From the cell containing the given text, extract its center point as (X, Y) coordinate. 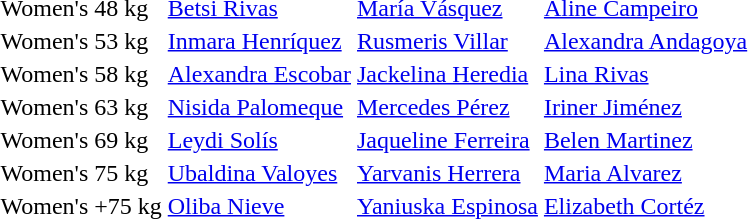
Alexandra Andagoya (645, 41)
Lina Rivas (645, 74)
Rusmeris Villar (448, 41)
Maria Alvarez (645, 173)
Ubaldina Valoyes (259, 173)
Leydi Solís (259, 140)
Jackelina Heredia (448, 74)
Alexandra Escobar (259, 74)
Nisida Palomeque (259, 107)
Belen Martinez (645, 140)
Mercedes Pérez (448, 107)
Inmara Henríquez (259, 41)
Iriner Jiménez (645, 107)
Jaqueline Ferreira (448, 140)
Yarvanis Herrera (448, 173)
